From the cell containing the given text, extract its center point as (X, Y) coordinate. 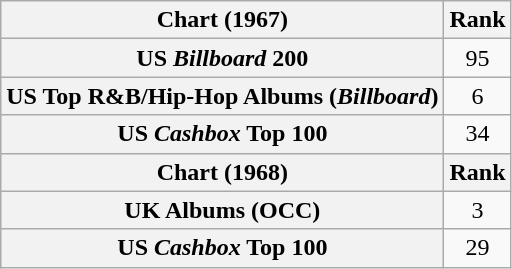
34 (478, 134)
3 (478, 210)
29 (478, 248)
6 (478, 96)
Chart (1968) (222, 172)
US Billboard 200 (222, 58)
95 (478, 58)
Chart (1967) (222, 20)
US Top R&B/Hip-Hop Albums (Billboard) (222, 96)
UK Albums (OCC) (222, 210)
